Return [X, Y] of the center of cell containing provided text 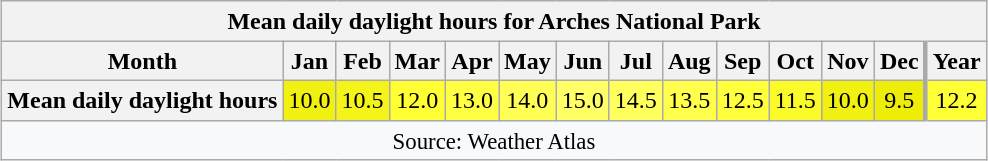
Mean daily daylight hours for Arches National Park [494, 21]
14.0 [527, 100]
12.2 [956, 100]
12.0 [417, 100]
Year [956, 61]
13.0 [472, 100]
Jan [310, 61]
11.5 [795, 100]
12.5 [742, 100]
Dec [900, 61]
Mar [417, 61]
May [527, 61]
Jun [582, 61]
15.0 [582, 100]
Mean daily daylight hours [142, 100]
10.5 [362, 100]
Jul [636, 61]
9.5 [900, 100]
Oct [795, 61]
13.5 [689, 100]
Apr [472, 61]
Nov [848, 61]
Month [142, 61]
Feb [362, 61]
14.5 [636, 100]
Source: Weather Atlas [494, 140]
Sep [742, 61]
Aug [689, 61]
